Output the [X, Y] coordinate of the center of the cell containing the given text.  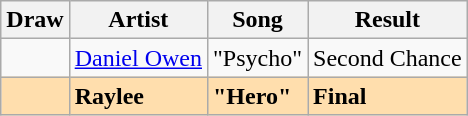
Final [388, 96]
Raylee [138, 96]
"Hero" [258, 96]
Result [388, 20]
Artist [138, 20]
Draw [35, 20]
Second Chance [388, 58]
Daniel Owen [138, 58]
"Psycho" [258, 58]
Song [258, 20]
